From the cell containing the given text, extract its center point as (X, Y) coordinate. 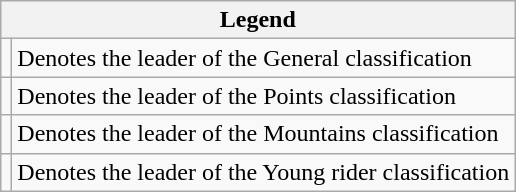
Denotes the leader of the Points classification (264, 96)
Legend (258, 20)
Denotes the leader of the Mountains classification (264, 134)
Denotes the leader of the Young rider classification (264, 172)
Denotes the leader of the General classification (264, 58)
